Locate the cell with the specified text and output its [X, Y] center coordinate. 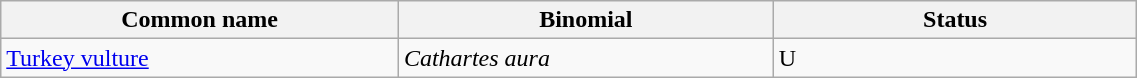
Status [955, 20]
Cathartes aura [586, 58]
Binomial [586, 20]
Turkey vulture [200, 58]
U [955, 58]
Common name [200, 20]
